Extract the [x, y] coordinate from the center of the cell holding the provided text.  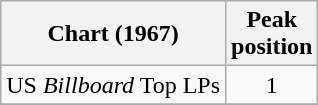
Chart (1967) [114, 34]
US Billboard Top LPs [114, 85]
1 [272, 85]
Peakposition [272, 34]
